Provide the (X, Y) coordinate of the cell's center where the given text is located.  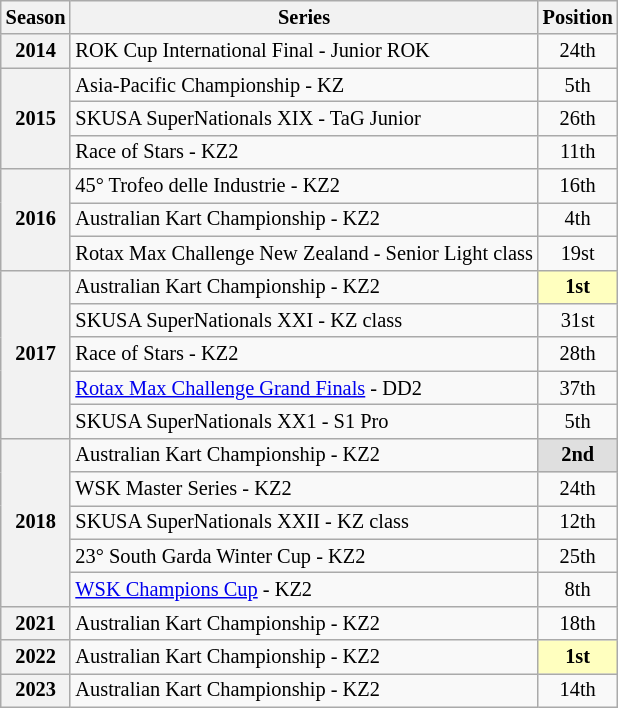
SKUSA SuperNationals XX1 - S1 Pro (304, 421)
WSK Champions Cup - KZ2 (304, 589)
2014 (36, 51)
2023 (36, 690)
12th (578, 522)
SKUSA SuperNationals XIX - TaG Junior (304, 118)
11th (578, 152)
18th (578, 623)
Rotax Max Challenge Grand Finals - DD2 (304, 388)
14th (578, 690)
2017 (36, 354)
2021 (36, 623)
Season (36, 17)
26th (578, 118)
2nd (578, 455)
Series (304, 17)
45° Trofeo delle Industrie - KZ2 (304, 186)
16th (578, 186)
37th (578, 388)
2018 (36, 522)
8th (578, 589)
31st (578, 320)
WSK Master Series - KZ2 (304, 489)
ROK Cup International Final - Junior ROK (304, 51)
25th (578, 556)
Position (578, 17)
2016 (36, 220)
4th (578, 219)
SKUSA SuperNationals XXII - KZ class (304, 522)
2022 (36, 657)
2015 (36, 118)
Rotax Max Challenge New Zealand - Senior Light class (304, 253)
23° South Garda Winter Cup - KZ2 (304, 556)
Asia-Pacific Championship - KZ (304, 85)
19st (578, 253)
28th (578, 354)
SKUSA SuperNationals XXI - KZ class (304, 320)
